Scan for the cell matching the given text and deliver its [x, y] coordinate at center. 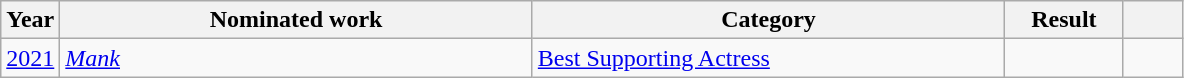
Result [1064, 20]
Nominated work [296, 20]
Mank [296, 58]
Year [30, 20]
Best Supporting Actress [768, 58]
2021 [30, 58]
Category [768, 20]
